Extract the (x, y) coordinate from the center of the cell holding the provided text.  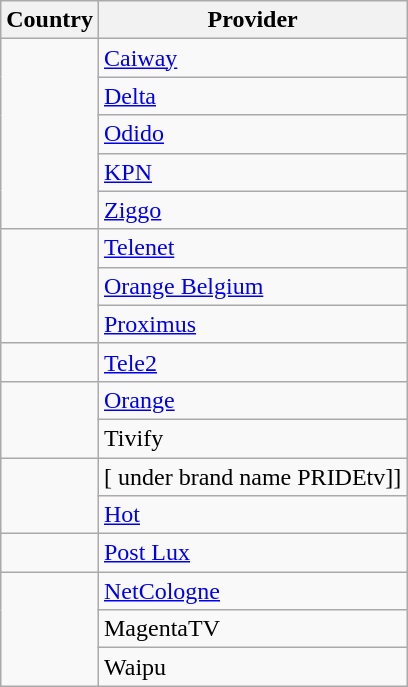
Provider (252, 20)
Post Lux (252, 553)
Orange Belgium (252, 286)
Caiway (252, 58)
Delta (252, 96)
Proximus (252, 324)
NetCologne (252, 591)
Odido (252, 134)
Waipu (252, 667)
Orange (252, 400)
Telenet (252, 248)
Tele2 (252, 362)
MagentaTV (252, 629)
Country (50, 20)
KPN (252, 172)
[ under brand name PRIDEtv]] (252, 477)
Tivify (252, 438)
Hot (252, 515)
Ziggo (252, 210)
